From the cell containing the given text, extract its center point as [X, Y] coordinate. 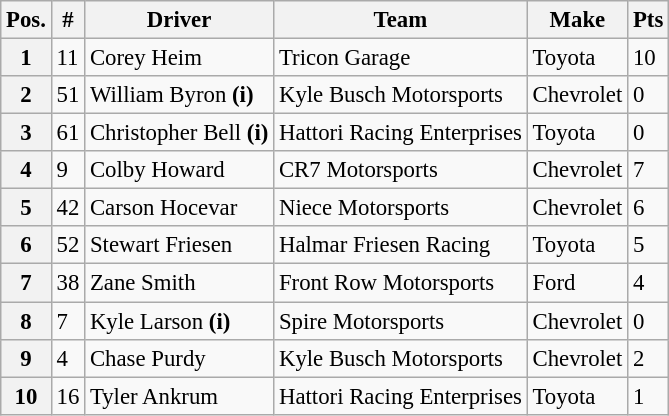
CR7 Motorsports [401, 170]
Front Row Motorsports [401, 283]
Corey Heim [180, 58]
3 [26, 133]
Halmar Friesen Racing [401, 245]
Pts [648, 20]
Spire Motorsports [401, 321]
51 [68, 95]
42 [68, 208]
Make [577, 20]
Zane Smith [180, 283]
61 [68, 133]
# [68, 20]
38 [68, 283]
Tricon Garage [401, 58]
11 [68, 58]
52 [68, 245]
Driver [180, 20]
Chase Purdy [180, 358]
16 [68, 396]
Stewart Friesen [180, 245]
Carson Hocevar [180, 208]
William Byron (i) [180, 95]
Kyle Larson (i) [180, 321]
Ford [577, 283]
Team [401, 20]
Niece Motorsports [401, 208]
Colby Howard [180, 170]
Christopher Bell (i) [180, 133]
Pos. [26, 20]
8 [26, 321]
Tyler Ankrum [180, 396]
